From the cell containing the given text, extract its center point as (x, y) coordinate. 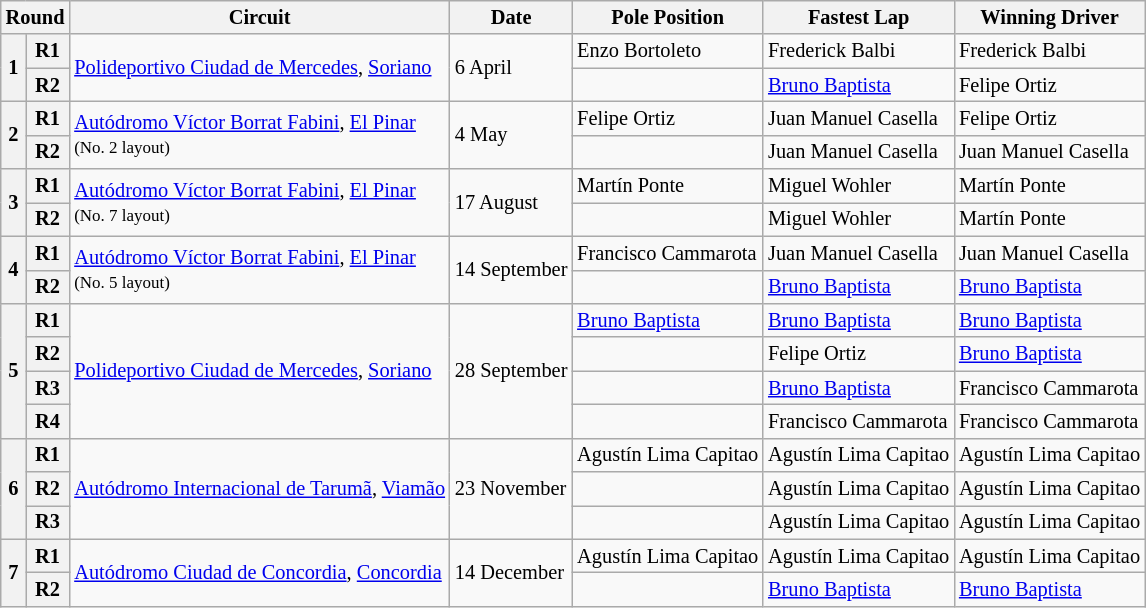
6 (14, 488)
Enzo Bortoleto (668, 51)
4 May (511, 134)
14 September (511, 270)
R4 (48, 421)
28 September (511, 370)
Pole Position (668, 17)
2 (14, 134)
17 August (511, 202)
6 April (511, 68)
Fastest Lap (858, 17)
3 (14, 202)
7 (14, 572)
Autódromo Internacional de Tarumã, Viamão (260, 488)
23 November (511, 488)
Autódromo Víctor Borrat Fabini, El Pinar (No. 2 layout) (260, 134)
Autódromo Víctor Borrat Fabini, El Pinar (No. 7 layout) (260, 202)
4 (14, 270)
Date (511, 17)
14 December (511, 572)
5 (14, 370)
Autódromo Ciudad de Concordia, Concordia (260, 572)
Autódromo Víctor Borrat Fabini, El Pinar(No. 5 layout) (260, 270)
Round (36, 17)
Circuit (260, 17)
1 (14, 68)
Winning Driver (1050, 17)
